Output the (x, y) coordinate of the center of the cell containing the given text.  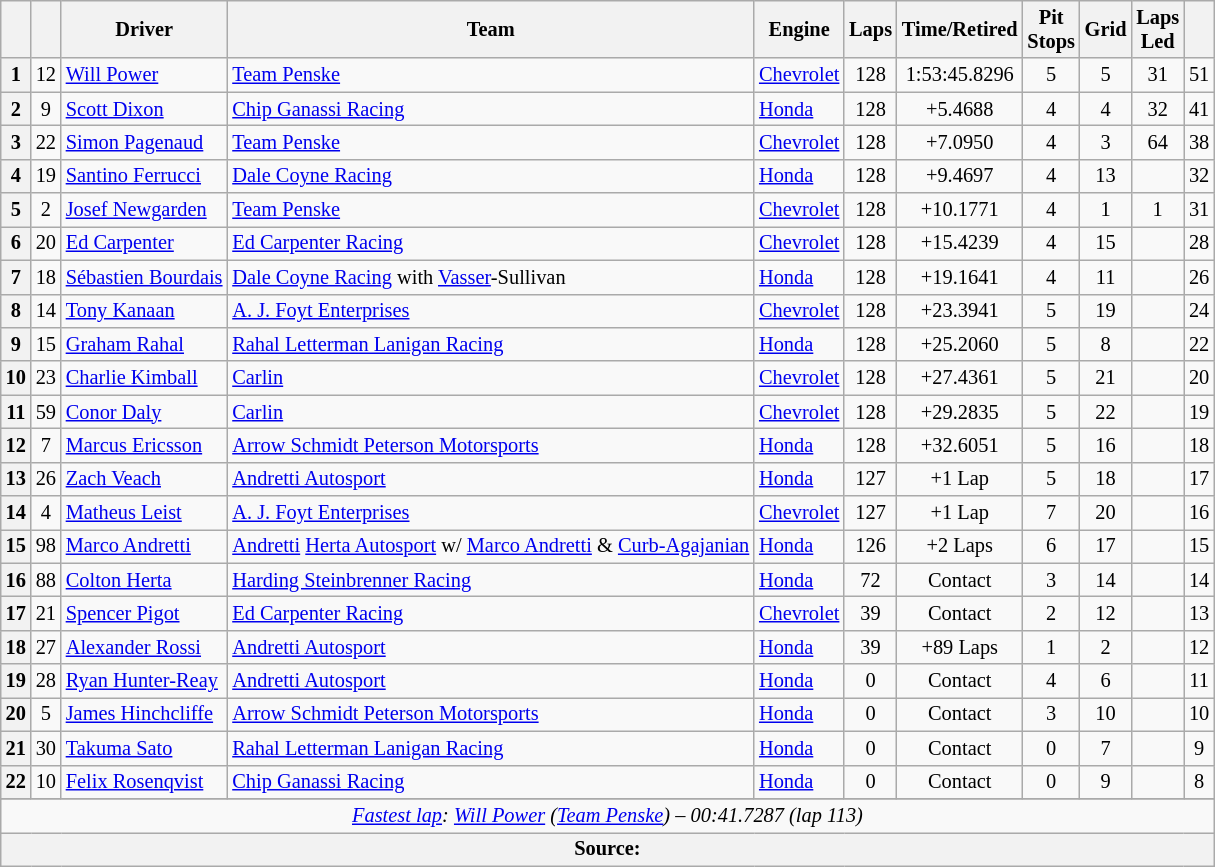
+9.4697 (960, 176)
+29.2835 (960, 412)
Grid (1106, 29)
72 (870, 580)
Driver (144, 29)
+5.4688 (960, 109)
LapsLed (1158, 29)
Dale Coyne Racing with Vasser-Sullivan (490, 277)
Alexander Rossi (144, 647)
+89 Laps (960, 647)
30 (46, 748)
Will Power (144, 75)
Source: (608, 849)
Marcus Ericsson (144, 445)
Matheus Leist (144, 513)
Graham Rahal (144, 344)
Time/Retired (960, 29)
Ed Carpenter (144, 243)
+2 Laps (960, 546)
Engine (799, 29)
Conor Daly (144, 412)
Josef Newgarden (144, 210)
1:53:45.8296 (960, 75)
24 (1199, 311)
Laps (870, 29)
Sébastien Bourdais (144, 277)
Dale Coyne Racing (490, 176)
Scott Dixon (144, 109)
126 (870, 546)
Fastest lap: Will Power (Team Penske) – 00:41.7287 (lap 113) (608, 815)
+7.0950 (960, 142)
PitStops (1052, 29)
+27.4361 (960, 378)
Felix Rosenqvist (144, 782)
41 (1199, 109)
Spencer Pigot (144, 613)
23 (46, 378)
Zach Veach (144, 479)
27 (46, 647)
Andretti Herta Autosport w/ Marco Andretti & Curb-Agajanian (490, 546)
Ryan Hunter-Reay (144, 681)
+19.1641 (960, 277)
+32.6051 (960, 445)
Harding Steinbrenner Racing (490, 580)
Marco Andretti (144, 546)
59 (46, 412)
88 (46, 580)
Takuma Sato (144, 748)
38 (1199, 142)
Charlie Kimball (144, 378)
+15.4239 (960, 243)
+10.1771 (960, 210)
Team (490, 29)
64 (1158, 142)
Tony Kanaan (144, 311)
Colton Herta (144, 580)
98 (46, 546)
James Hinchcliffe (144, 714)
Santino Ferrucci (144, 176)
+25.2060 (960, 344)
Simon Pagenaud (144, 142)
+23.3941 (960, 311)
51 (1199, 75)
